For the text-containing cell, return its midpoint in (x, y) coordinate format. 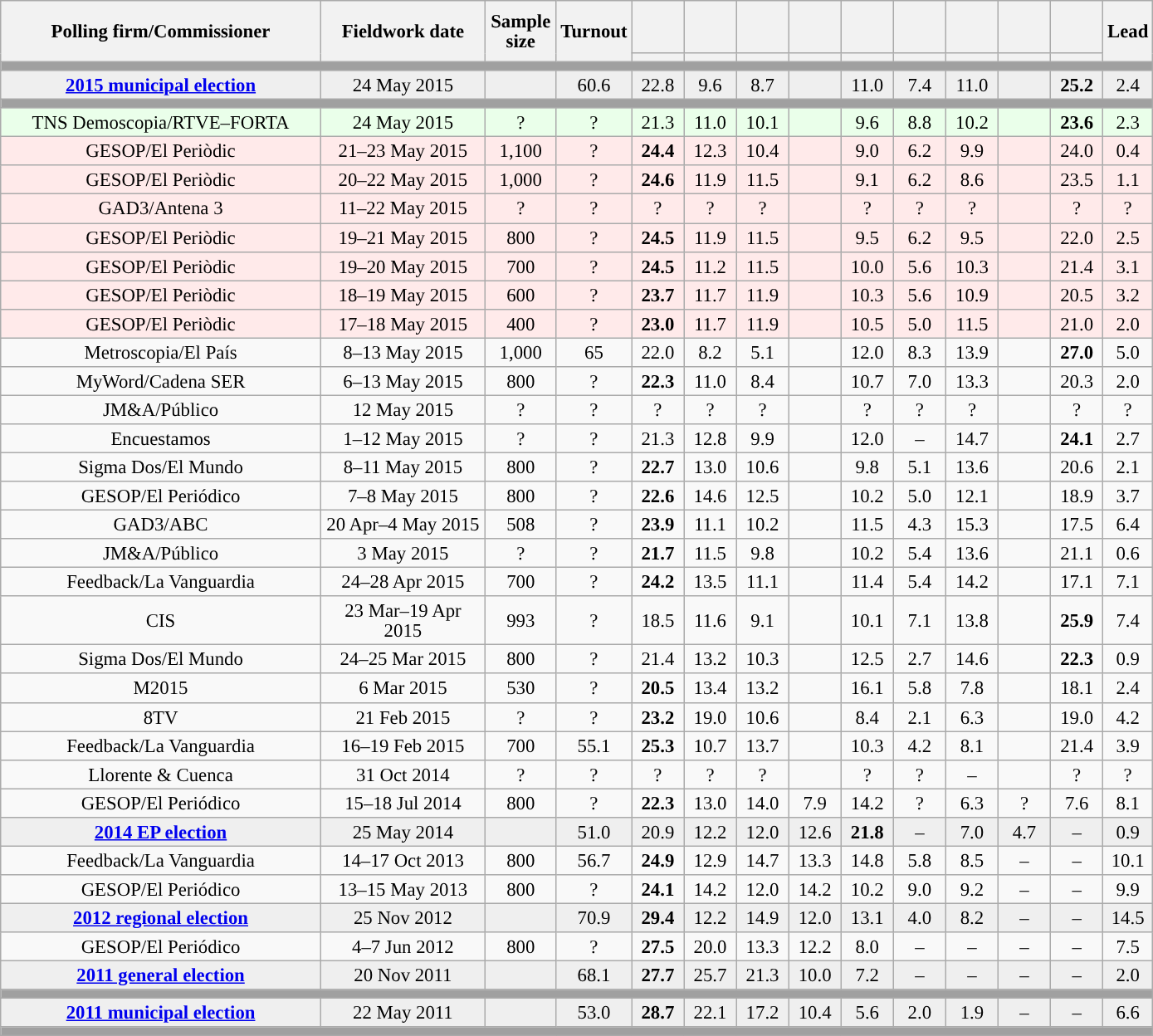
14–17 Oct 2013 (403, 860)
2015 municipal election (161, 85)
0.4 (1128, 151)
23.5 (1077, 181)
8.8 (920, 123)
7.8 (971, 689)
22.7 (657, 467)
18.9 (1077, 496)
Lead (1128, 32)
15.3 (971, 525)
GAD3/ABC (161, 525)
17.2 (762, 1013)
51.0 (594, 832)
Turnout (594, 32)
13.8 (971, 621)
12.1 (971, 496)
6.6 (1128, 1013)
13.7 (762, 745)
6 Mar 2015 (403, 689)
4.7 (1024, 832)
8–11 May 2015 (403, 467)
55.1 (594, 745)
70.9 (594, 918)
65 (594, 352)
53.0 (594, 1013)
7.6 (1077, 804)
24.6 (657, 181)
8.5 (971, 860)
8–13 May 2015 (403, 352)
7.2 (867, 976)
11.2 (711, 266)
25.9 (1077, 621)
10.5 (867, 324)
Sample size (520, 32)
21.7 (657, 553)
1.1 (1128, 181)
24–28 Apr 2015 (403, 583)
3.7 (1128, 496)
530 (520, 689)
7.9 (815, 804)
14.9 (762, 918)
25.2 (1077, 85)
56.7 (594, 860)
27.7 (657, 976)
23.9 (657, 525)
21.1 (1077, 553)
1–12 May 2015 (403, 438)
18–19 May 2015 (403, 296)
22.1 (711, 1013)
22.8 (657, 85)
M2015 (161, 689)
11.6 (711, 621)
24.2 (657, 583)
20–22 May 2015 (403, 181)
9.2 (971, 890)
2014 EP election (161, 832)
7–8 May 2015 (403, 496)
14.8 (867, 860)
24.9 (657, 860)
Polling firm/Commissioner (161, 32)
13–15 May 2013 (403, 890)
12 May 2015 (403, 410)
508 (520, 525)
25 Nov 2012 (403, 918)
25.3 (657, 745)
8.3 (920, 352)
17.1 (1077, 583)
23.6 (1077, 123)
CIS (161, 621)
12.3 (711, 151)
2011 general election (161, 976)
8.7 (762, 85)
23 Mar–19 Apr 2015 (403, 621)
2011 municipal election (161, 1013)
23.2 (657, 717)
21.8 (867, 832)
1.9 (971, 1013)
400 (520, 324)
GAD3/Antena 3 (161, 209)
600 (520, 296)
8.6 (971, 181)
11.4 (867, 583)
20.6 (1077, 467)
6–13 May 2015 (403, 382)
12.9 (711, 860)
21–23 May 2015 (403, 151)
23.7 (657, 296)
19–20 May 2015 (403, 266)
18.5 (657, 621)
4–7 Jun 2012 (403, 946)
19–21 May 2015 (403, 237)
20.3 (1077, 382)
14.5 (1128, 918)
Metroscopia/El País (161, 352)
17–18 May 2015 (403, 324)
8.0 (867, 946)
Llorente & Cuenca (161, 774)
23.0 (657, 324)
2.5 (1128, 237)
3.1 (1128, 266)
24.0 (1077, 151)
27.5 (657, 946)
TNS Demoscopia/RTVE–FORTA (161, 123)
3 May 2015 (403, 553)
20.0 (711, 946)
20.9 (657, 832)
Fieldwork date (403, 32)
14.0 (762, 804)
20 Nov 2011 (403, 976)
13.9 (971, 352)
3.9 (1128, 745)
12.6 (815, 832)
24.4 (657, 151)
1,100 (520, 151)
22.6 (657, 496)
Encuestamos (161, 438)
16–19 Feb 2015 (403, 745)
2012 regional election (161, 918)
31 Oct 2014 (403, 774)
13.5 (711, 583)
2.3 (1128, 123)
21 Feb 2015 (403, 717)
4.0 (920, 918)
13.1 (867, 918)
24–25 Mar 2015 (403, 659)
11–22 May 2015 (403, 209)
15–18 Jul 2014 (403, 804)
21.0 (1077, 324)
8TV (161, 717)
22 May 2011 (403, 1013)
20 Apr–4 May 2015 (403, 525)
18.1 (1077, 689)
16.1 (867, 689)
27.0 (1077, 352)
25.7 (711, 976)
10.9 (971, 296)
13.4 (711, 689)
28.7 (657, 1013)
993 (520, 621)
0.6 (1128, 553)
25 May 2014 (403, 832)
60.6 (594, 85)
17.5 (1077, 525)
6.4 (1128, 525)
12.8 (711, 438)
29.4 (657, 918)
4.3 (920, 525)
3.2 (1128, 296)
MyWord/Cadena SER (161, 382)
7.5 (1128, 946)
68.1 (594, 976)
